Capture the cell that displays the provided text and extract its (x, y) central coordinate. 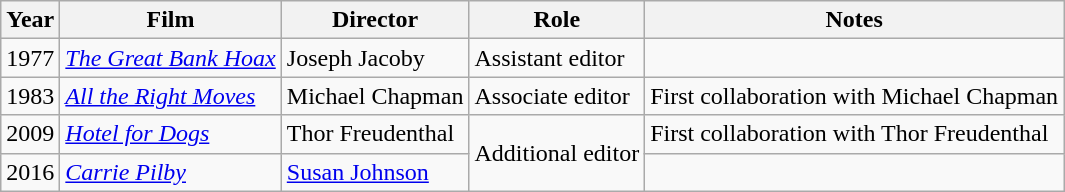
Additional editor (557, 153)
First collaboration with Michael Chapman (854, 96)
Carrie Pilby (170, 172)
Thor Freudenthal (375, 134)
1977 (30, 58)
All the Right Moves (170, 96)
Year (30, 20)
Joseph Jacoby (375, 58)
Notes (854, 20)
1983 (30, 96)
Assistant editor (557, 58)
Director (375, 20)
First collaboration with Thor Freudenthal (854, 134)
2016 (30, 172)
Film (170, 20)
Susan Johnson (375, 172)
The Great Bank Hoax (170, 58)
Hotel for Dogs (170, 134)
2009 (30, 134)
Associate editor (557, 96)
Role (557, 20)
Michael Chapman (375, 96)
